Return the (x, y) coordinate for the center point of the cell that contains the specified text.  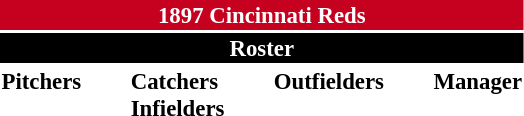
1897 Cincinnati Reds (262, 15)
Roster (262, 48)
